Extract the [X, Y] coordinate from the center of the cell holding the provided text.  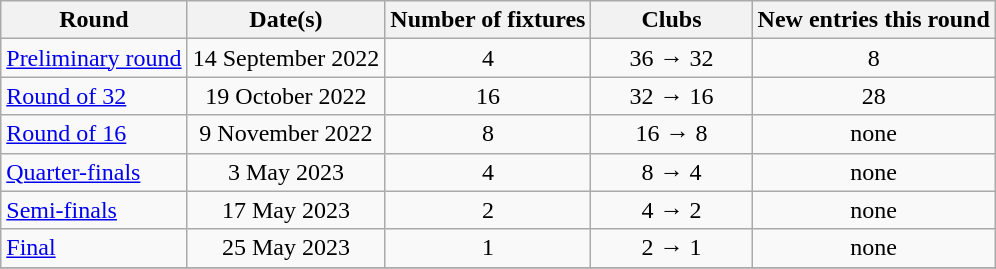
1 [488, 248]
2 → 1 [672, 248]
Round of 16 [94, 134]
2 [488, 210]
Round [94, 20]
Round of 32 [94, 96]
32 → 16 [672, 96]
Quarter-finals [94, 172]
Preliminary round [94, 58]
Final [94, 248]
14 September 2022 [286, 58]
16 → 8 [672, 134]
3 May 2023 [286, 172]
28 [874, 96]
25 May 2023 [286, 248]
4 → 2 [672, 210]
Semi-finals [94, 210]
19 October 2022 [286, 96]
17 May 2023 [286, 210]
New entries this round [874, 20]
9 November 2022 [286, 134]
36 → 32 [672, 58]
8 → 4 [672, 172]
Number of fixtures [488, 20]
Clubs [672, 20]
16 [488, 96]
Date(s) [286, 20]
